Return (x, y) of the center of cell containing provided text 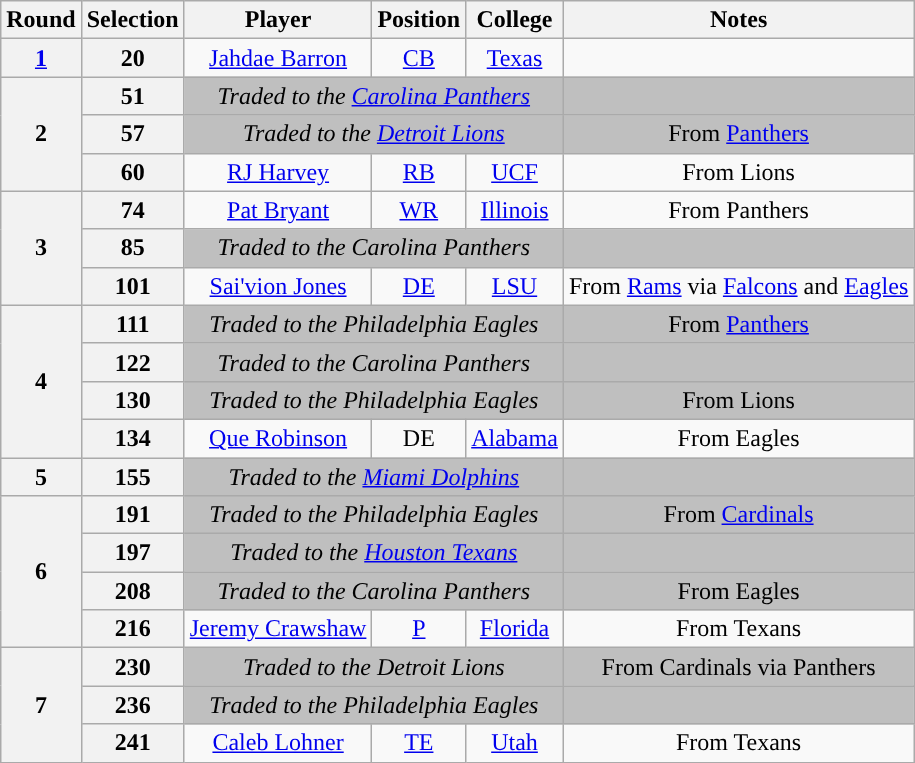
197 (132, 553)
Player (278, 20)
208 (132, 591)
Selection (132, 20)
Notes (738, 20)
60 (132, 172)
P (419, 629)
236 (132, 705)
Illinois (515, 210)
CB (419, 58)
LSU (515, 286)
Florida (515, 629)
Caleb Lohner (278, 743)
216 (132, 629)
191 (132, 515)
7 (41, 705)
WR (419, 210)
Que Robinson (278, 438)
From Rams via Falcons and Eagles (738, 286)
1 (41, 58)
5 (41, 477)
UCF (515, 172)
20 (132, 58)
230 (132, 667)
Sai'vion Jones (278, 286)
Alabama (515, 438)
RB (419, 172)
122 (132, 362)
155 (132, 477)
85 (132, 248)
57 (132, 134)
130 (132, 400)
241 (132, 743)
Texas (515, 58)
2 (41, 134)
Traded to the Miami Dolphins (374, 477)
TE (419, 743)
RJ Harvey (278, 172)
Jahdae Barron (278, 58)
134 (132, 438)
Traded to the Houston Texans (374, 553)
111 (132, 324)
Position (419, 20)
Utah (515, 743)
Round (41, 20)
Pat Bryant (278, 210)
6 (41, 572)
51 (132, 96)
From Cardinals via Panthers (738, 667)
3 (41, 248)
74 (132, 210)
4 (41, 381)
From Cardinals (738, 515)
Jeremy Crawshaw (278, 629)
101 (132, 286)
College (515, 20)
